Detect which cell encompasses the target text, then output its [x, y] center coordinate. 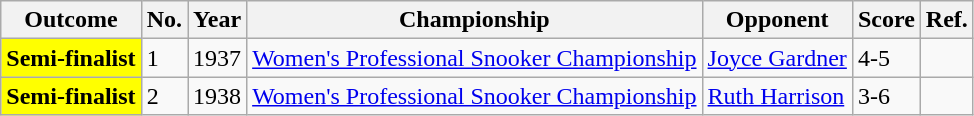
Outcome [71, 20]
1938 [218, 96]
Joyce Gardner [777, 58]
Championship [474, 20]
4-5 [886, 58]
Year [218, 20]
Ref. [946, 20]
Opponent [777, 20]
Score [886, 20]
1 [164, 58]
No. [164, 20]
2 [164, 96]
Ruth Harrison [777, 96]
1937 [218, 58]
3-6 [886, 96]
